Identify which cell holds the provided text, then report its (x, y) central coordinate. 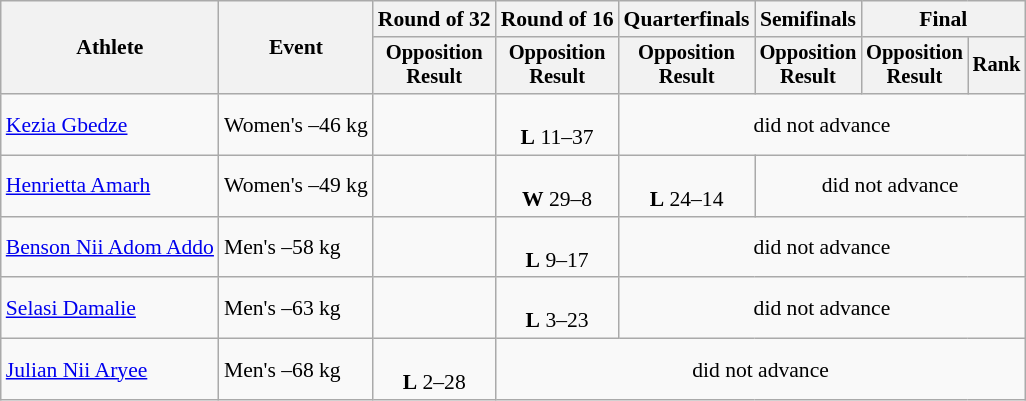
Athlete (110, 48)
Rank (997, 66)
L 24–14 (687, 186)
W 29–8 (558, 186)
Julian Nii Aryee (110, 370)
L 11–37 (558, 124)
L 9–17 (558, 248)
Women's –49 kg (296, 186)
Round of 16 (558, 19)
Men's –58 kg (296, 248)
Henrietta Amarh (110, 186)
Round of 32 (434, 19)
Benson Nii Adom Addo (110, 248)
Quarterfinals (687, 19)
Selasi Damalie (110, 308)
L 3–23 (558, 308)
Semifinals (808, 19)
Final (943, 19)
Women's –46 kg (296, 124)
Event (296, 48)
Men's –63 kg (296, 308)
Men's –68 kg (296, 370)
Kezia Gbedze (110, 124)
L 2–28 (434, 370)
